Identify which cell holds the provided text, then report its (X, Y) central coordinate. 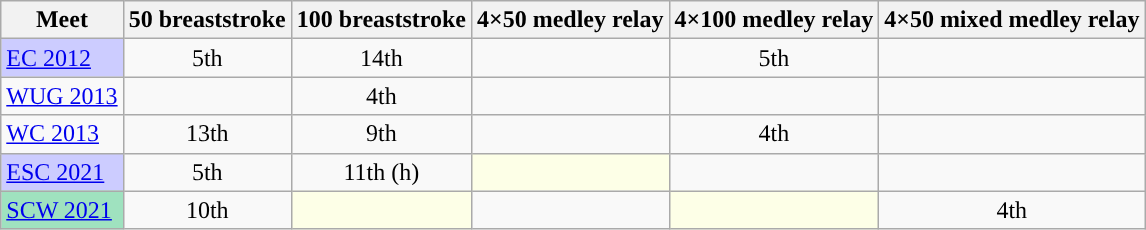
100 breaststroke (381, 20)
Meet (62, 20)
9th (381, 134)
4×50 medley relay (570, 20)
10th (207, 210)
14th (381, 58)
WC 2013 (62, 134)
11th (h) (381, 172)
4×50 mixed medley relay (1012, 20)
50 breaststroke (207, 20)
13th (207, 134)
EC 2012 (62, 58)
4×100 medley relay (774, 20)
ESC 2021 (62, 172)
WUG 2013 (62, 96)
SCW 2021 (62, 210)
